Identify which cell holds the provided text, then report its [X, Y] central coordinate. 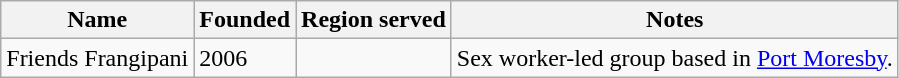
Founded [245, 20]
Friends Frangipani [98, 58]
Name [98, 20]
Sex worker-led group based in Port Moresby. [674, 58]
Region served [374, 20]
2006 [245, 58]
Notes [674, 20]
